Determine the [x, y] coordinate at the center of the cell enclosing the given text.  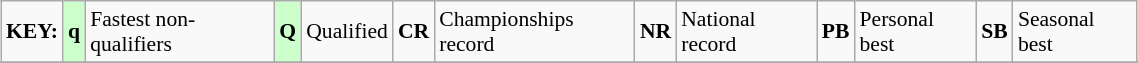
National record [746, 32]
Seasonal best [1075, 32]
Championships record [534, 32]
Qualified [347, 32]
PB [836, 32]
CR [414, 32]
q [74, 32]
NR [656, 32]
KEY: [32, 32]
Fastest non-qualifiers [180, 32]
Q [288, 32]
SB [994, 32]
Personal best [916, 32]
